For the text-containing cell, return its midpoint in (x, y) coordinate format. 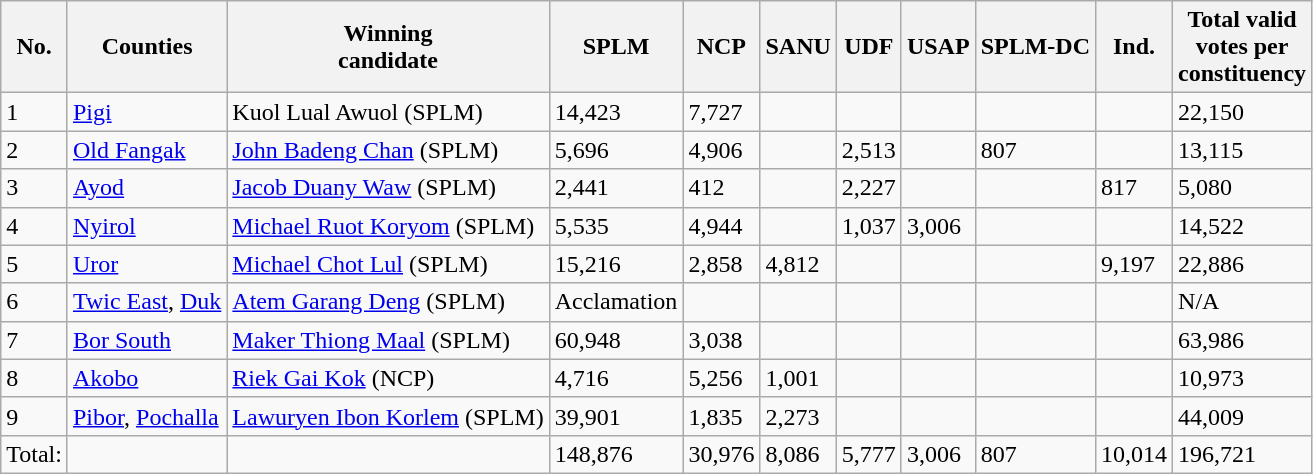
14,423 (616, 112)
14,522 (1242, 226)
5,080 (1242, 188)
Lawuryen Ibon Korlem (SPLM) (388, 416)
Counties (146, 47)
2,273 (798, 416)
UDF (868, 47)
Total: (34, 454)
5,256 (722, 378)
John Badeng Chan (SPLM) (388, 150)
Bor South (146, 340)
60,948 (616, 340)
6 (34, 302)
Uror (146, 264)
2 (34, 150)
44,009 (1242, 416)
9,197 (1134, 264)
9 (34, 416)
1,037 (868, 226)
5,777 (868, 454)
5,696 (616, 150)
1,835 (722, 416)
No. (34, 47)
1 (34, 112)
Pibor, Pochalla (146, 416)
2,441 (616, 188)
Total validvotes perconstituency (1242, 47)
4,906 (722, 150)
Winningcandidate (388, 47)
SPLM (616, 47)
10,973 (1242, 378)
15,216 (616, 264)
4,716 (616, 378)
Old Fangak (146, 150)
Maker Thiong Maal (SPLM) (388, 340)
2,227 (868, 188)
8,086 (798, 454)
2,858 (722, 264)
N/A (1242, 302)
4,944 (722, 226)
NCP (722, 47)
63,986 (1242, 340)
USAP (938, 47)
Michael Ruot Koryom (SPLM) (388, 226)
8 (34, 378)
4,812 (798, 264)
Ind. (1134, 47)
4 (34, 226)
Akobo (146, 378)
Acclamation (616, 302)
5 (34, 264)
148,876 (616, 454)
Nyirol (146, 226)
7,727 (722, 112)
Riek Gai Kok (NCP) (388, 378)
817 (1134, 188)
1,001 (798, 378)
SPLM-DC (1035, 47)
412 (722, 188)
Pigi (146, 112)
Kuol Lual Awuol (SPLM) (388, 112)
2,513 (868, 150)
7 (34, 340)
3 (34, 188)
Michael Chot Lul (SPLM) (388, 264)
39,901 (616, 416)
Jacob Duany Waw (SPLM) (388, 188)
22,886 (1242, 264)
196,721 (1242, 454)
3,038 (722, 340)
Ayod (146, 188)
Twic East, Duk (146, 302)
5,535 (616, 226)
10,014 (1134, 454)
Atem Garang Deng (SPLM) (388, 302)
22,150 (1242, 112)
13,115 (1242, 150)
30,976 (722, 454)
SANU (798, 47)
